Return the (X, Y) coordinate for the center point of the cell that contains the specified text.  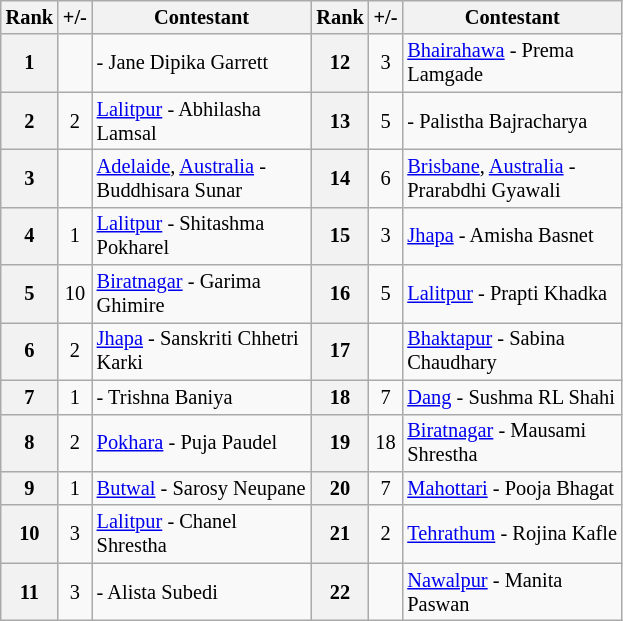
Lalitpur - Shitashma Pokharel (202, 236)
Biratnagar - Mausami Shrestha (512, 443)
13 (340, 121)
19 (340, 443)
15 (340, 236)
Bhaktapur - Sabina Chaudhary (512, 351)
Butwal - Sarosy Neupane (202, 488)
14 (340, 178)
8 (30, 443)
17 (340, 351)
Pokhara - Puja Paudel (202, 443)
20 (340, 488)
Jhapa - Sanskriti Chhetri Karki (202, 351)
Lalitpur - Prapti Khadka (512, 294)
9 (30, 488)
- Jane Dipika Garrett (202, 63)
- Alista Subedi (202, 592)
Mahottari - Pooja Bhagat (512, 488)
- Trishna Baniya (202, 397)
Lalitpur - Chanel Shrestha (202, 534)
12 (340, 63)
Adelaide, Australia - Buddhisara Sunar (202, 178)
Tehrathum - Rojina Kafle (512, 534)
4 (30, 236)
Lalitpur - Abhilasha Lamsal (202, 121)
Nawalpur - Manita Paswan (512, 592)
Dang - Sushma RL Shahi (512, 397)
11 (30, 592)
- Palistha Bajracharya (512, 121)
Brisbane, Australia - Prarabdhi Gyawali (512, 178)
22 (340, 592)
Biratnagar - Garima Ghimire (202, 294)
16 (340, 294)
21 (340, 534)
Bhairahawa - Prema Lamgade (512, 63)
Jhapa - Amisha Basnet (512, 236)
